Detect which cell encompasses the target text, then output its [X, Y] center coordinate. 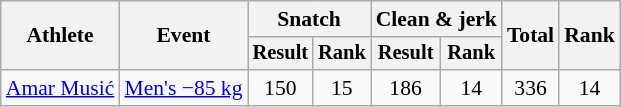
Men's −85 kg [183, 88]
15 [342, 88]
Snatch [310, 19]
186 [406, 88]
150 [281, 88]
Clean & jerk [436, 19]
Athlete [60, 36]
Amar Musić [60, 88]
Total [530, 36]
336 [530, 88]
Event [183, 36]
